Provide the [x, y] coordinate of the cell's center where the given text is located.  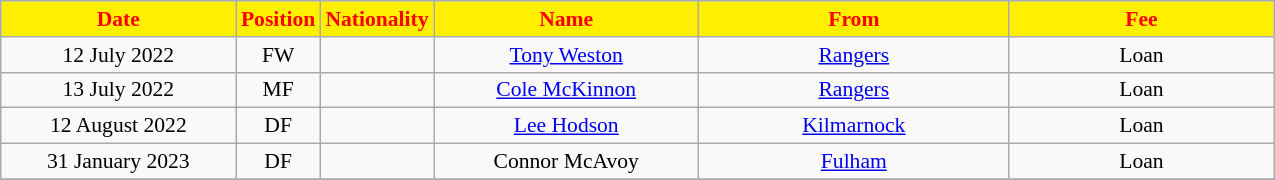
Nationality [376, 19]
Tony Weston [566, 55]
Kilmarnock [854, 126]
Cole McKinnon [566, 90]
12 August 2022 [118, 126]
31 January 2023 [118, 162]
Lee Hodson [566, 126]
MF [278, 90]
Date [118, 19]
From [854, 19]
Position [278, 19]
Fee [1142, 19]
Fulham [854, 162]
Connor McAvoy [566, 162]
13 July 2022 [118, 90]
Name [566, 19]
12 July 2022 [118, 55]
FW [278, 55]
